Capture the cell that displays the provided text and extract its (X, Y) central coordinate. 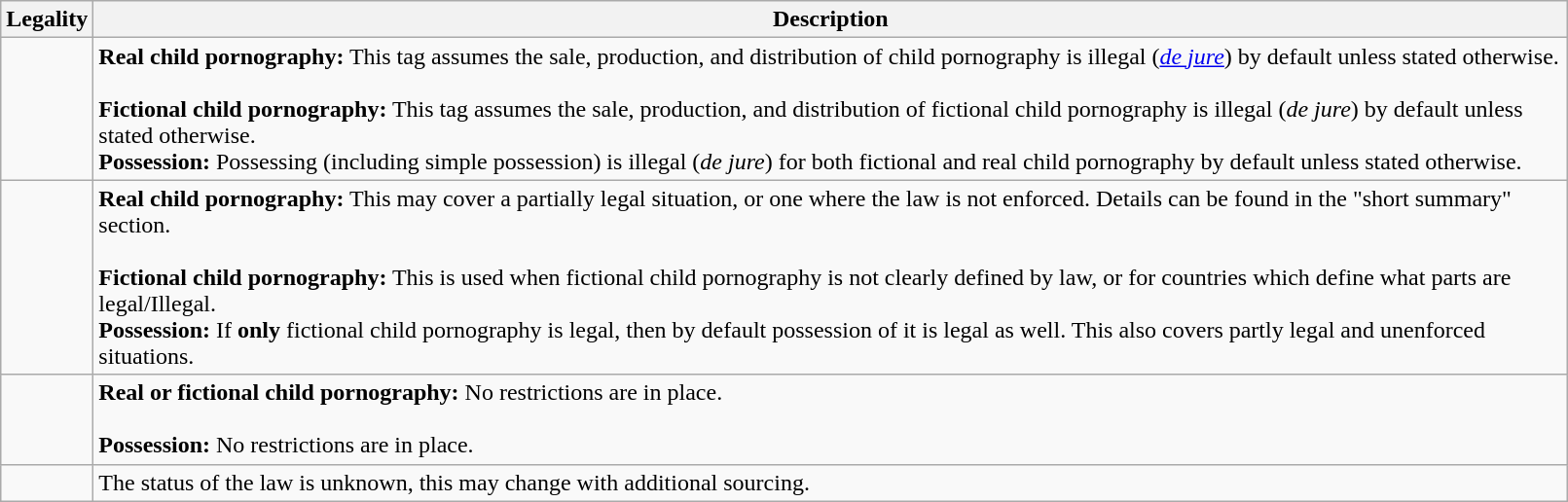
Legality (47, 19)
The status of the law is unknown, this may change with additional sourcing. (831, 483)
Description (831, 19)
Real or fictional child pornography: No restrictions are in place. Possession: No restrictions are in place. (831, 419)
